Search for the cell housing the specified text and yield its [x, y] center coordinate. 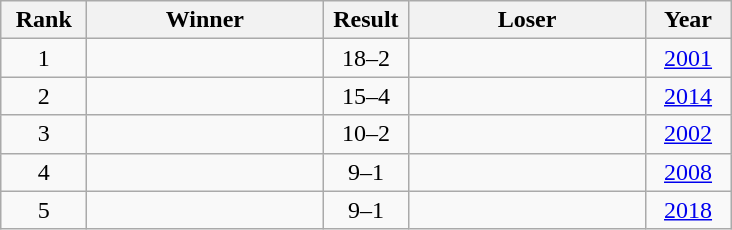
2014 [688, 96]
2001 [688, 58]
Loser [527, 20]
Year [688, 20]
2008 [688, 172]
4 [44, 172]
Result [366, 20]
3 [44, 134]
15–4 [366, 96]
18–2 [366, 58]
Rank [44, 20]
Winner [205, 20]
2002 [688, 134]
5 [44, 210]
1 [44, 58]
2018 [688, 210]
10–2 [366, 134]
2 [44, 96]
